Search for the cell housing the specified text and yield its [x, y] center coordinate. 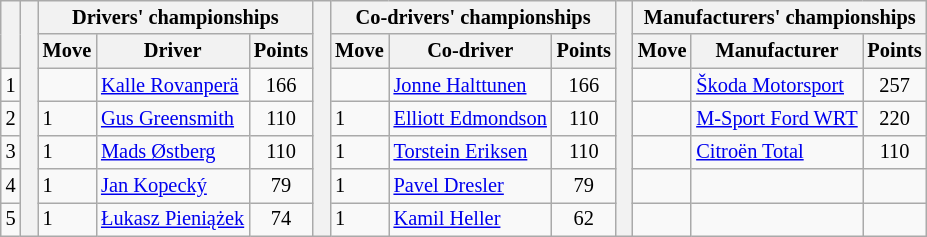
Torstein Eriksen [470, 152]
5 [11, 219]
Citroën Total [776, 152]
62 [584, 219]
Łukasz Pieniążek [172, 219]
Škoda Motorsport [776, 85]
Elliott Edmondson [470, 118]
Co-driver [470, 51]
Manufacturer [776, 51]
3 [11, 152]
Drivers' championships [176, 17]
Kalle Rovanperä [172, 85]
220 [895, 118]
M-Sport Ford WRT [776, 118]
Manufacturers' championships [780, 17]
74 [281, 219]
Co-drivers' championships [473, 17]
Driver [172, 51]
Pavel Dresler [470, 186]
Jonne Halttunen [470, 85]
2 [11, 118]
Gus Greensmith [172, 118]
Mads Østberg [172, 152]
Jan Kopecký [172, 186]
4 [11, 186]
257 [895, 85]
Kamil Heller [470, 219]
